Return [x, y] of the center of cell containing provided text 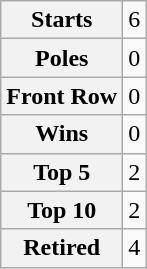
4 [134, 248]
Retired [62, 248]
Poles [62, 58]
Front Row [62, 96]
6 [134, 20]
Top 5 [62, 172]
Starts [62, 20]
Wins [62, 134]
Top 10 [62, 210]
